Determine the (x, y) coordinate at the center of the cell enclosing the given text.  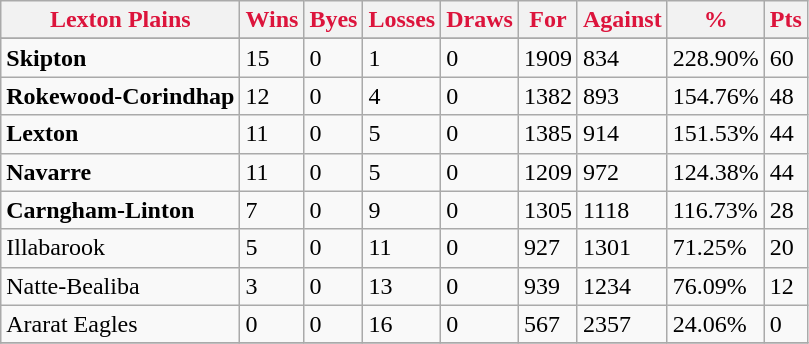
Carngham-Linton (120, 210)
Wins (272, 20)
15 (272, 58)
20 (786, 248)
28 (786, 210)
151.53% (716, 134)
Navarre (120, 172)
Lexton (120, 134)
Ararat Eagles (120, 324)
1385 (548, 134)
124.38% (716, 172)
48 (786, 96)
154.76% (716, 96)
Against (622, 20)
Draws (480, 20)
76.09% (716, 286)
71.25% (716, 248)
Illabarook (120, 248)
1 (402, 58)
3 (272, 286)
939 (548, 286)
Pts (786, 20)
24.06% (716, 324)
16 (402, 324)
1118 (622, 210)
893 (622, 96)
% (716, 20)
1909 (548, 58)
Lexton Plains (120, 20)
Rokewood-Corindhap (120, 96)
Byes (334, 20)
Natte-Bealiba (120, 286)
13 (402, 286)
1234 (622, 286)
834 (622, 58)
914 (622, 134)
60 (786, 58)
4 (402, 96)
1301 (622, 248)
For (548, 20)
1209 (548, 172)
2357 (622, 324)
9 (402, 210)
567 (548, 324)
Losses (402, 20)
972 (622, 172)
Skipton (120, 58)
228.90% (716, 58)
1305 (548, 210)
1382 (548, 96)
116.73% (716, 210)
7 (272, 210)
927 (548, 248)
